Extract the [X, Y] coordinate from the center of the cell holding the provided text.  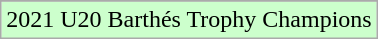
2021 U20 Barthés Trophy Champions [189, 20]
